From the cell containing the given text, extract its center point as (X, Y) coordinate. 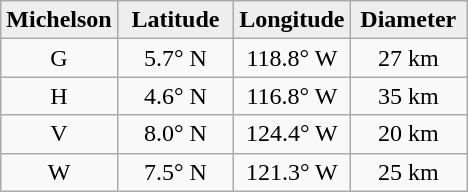
W (59, 172)
27 km (408, 58)
V (59, 134)
Longitude (292, 20)
H (59, 96)
121.3° W (292, 172)
Michelson (59, 20)
4.6° N (175, 96)
25 km (408, 172)
G (59, 58)
116.8° W (292, 96)
8.0° N (175, 134)
7.5° N (175, 172)
124.4° W (292, 134)
35 km (408, 96)
Diameter (408, 20)
5.7° N (175, 58)
118.8° W (292, 58)
20 km (408, 134)
Latitude (175, 20)
